Provide the (x, y) coordinate of the cell's center where the given text is located.  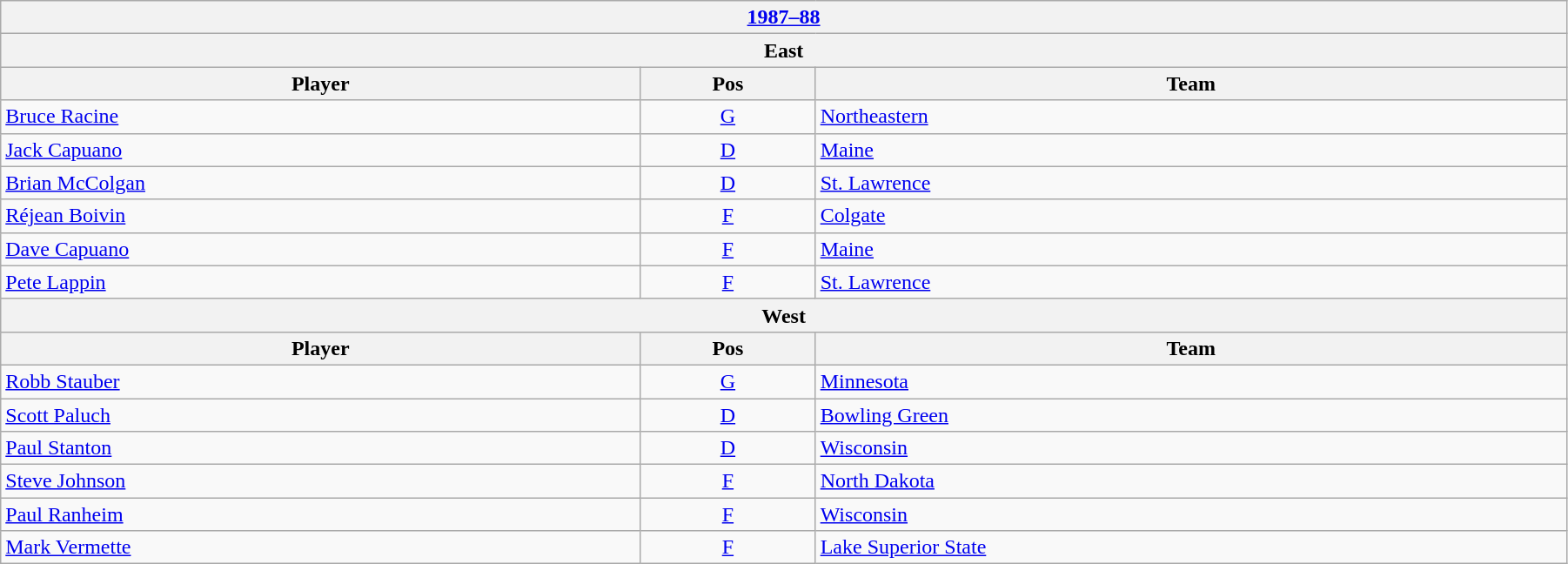
Northeastern (1190, 117)
Lake Superior State (1190, 547)
Brian McColgan (320, 183)
North Dakota (1190, 481)
Bruce Racine (320, 117)
1987–88 (784, 17)
Colgate (1190, 216)
Dave Capuano (320, 249)
Minnesota (1190, 381)
East (784, 50)
Scott Paluch (320, 415)
Réjean Boivin (320, 216)
Bowling Green (1190, 415)
Paul Stanton (320, 448)
Pete Lappin (320, 282)
Jack Capuano (320, 150)
Steve Johnson (320, 481)
Robb Stauber (320, 381)
Mark Vermette (320, 547)
Paul Ranheim (320, 514)
West (784, 315)
